Search for the cell housing the specified text and yield its [x, y] center coordinate. 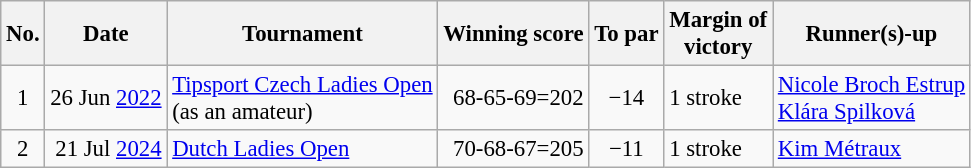
Date [106, 34]
21 Jul 2024 [106, 149]
68-65-69=202 [514, 98]
To par [626, 34]
Dutch Ladies Open [302, 149]
Runner(s)-up [872, 34]
2 [23, 149]
70-68-67=205 [514, 149]
−11 [626, 149]
No. [23, 34]
Kim Métraux [872, 149]
Tipsport Czech Ladies Open (as an amateur) [302, 98]
Tournament [302, 34]
Margin ofvictory [718, 34]
−14 [626, 98]
26 Jun 2022 [106, 98]
1 [23, 98]
Winning score [514, 34]
Nicole Broch Estrup Klára Spilková [872, 98]
